Locate the cell with the specified text and output its [x, y] center coordinate. 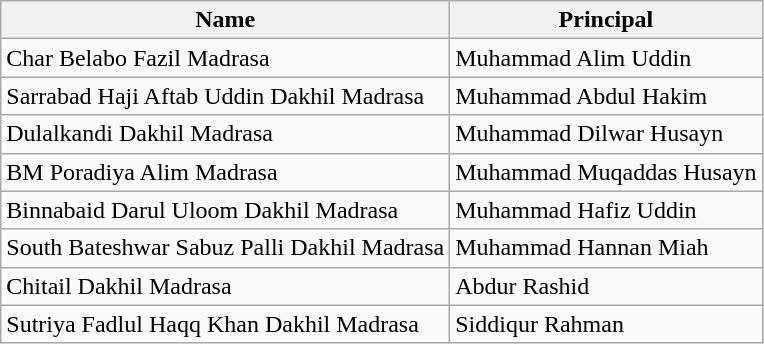
Muhammad Dilwar Husayn [606, 134]
South Bateshwar Sabuz Palli Dakhil Madrasa [226, 248]
Muhammad Hafiz Uddin [606, 210]
Dulalkandi Dakhil Madrasa [226, 134]
Abdur Rashid [606, 286]
Sarrabad Haji Aftab Uddin Dakhil Madrasa [226, 96]
Char Belabo Fazil Madrasa [226, 58]
Sutriya Fadlul Haqq Khan Dakhil Madrasa [226, 324]
Principal [606, 20]
Muhammad Hannan Miah [606, 248]
Siddiqur Rahman [606, 324]
Muhammad Muqaddas Husayn [606, 172]
Muhammad Abdul Hakim [606, 96]
Chitail Dakhil Madrasa [226, 286]
Name [226, 20]
BM Poradiya Alim Madrasa [226, 172]
Muhammad Alim Uddin [606, 58]
Binnabaid Darul Uloom Dakhil Madrasa [226, 210]
